Provide the [X, Y] coordinate of the cell's center where the given text is located.  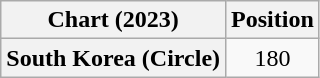
180 [273, 58]
Chart (2023) [114, 20]
South Korea (Circle) [114, 58]
Position [273, 20]
